Search for the cell housing the specified text and yield its [X, Y] center coordinate. 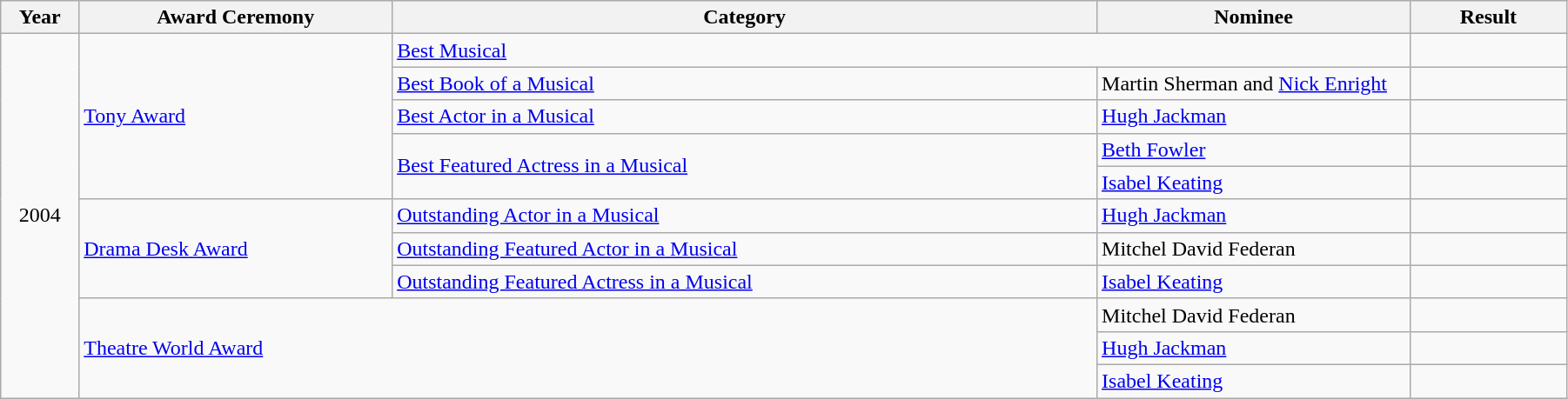
Best Musical [901, 50]
Best Featured Actress in a Musical [745, 166]
Beth Fowler [1254, 150]
Martin Sherman and Nick Enright [1254, 83]
2004 [40, 216]
Year [40, 17]
Award Ceremony [236, 17]
Tony Award [236, 116]
Category [745, 17]
Best Actor in a Musical [745, 116]
Outstanding Actor in a Musical [745, 216]
Nominee [1254, 17]
Theatre World Award [588, 348]
Result [1488, 17]
Drama Desk Award [236, 249]
Best Book of a Musical [745, 83]
Outstanding Featured Actor in a Musical [745, 249]
Outstanding Featured Actress in a Musical [745, 282]
